Return (X, Y) of the center of cell containing provided text 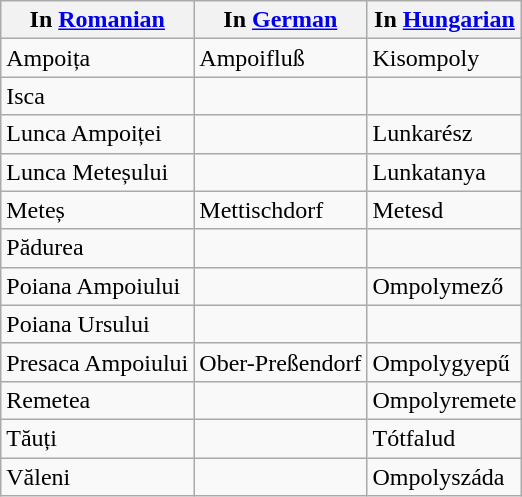
Isca (98, 96)
Ompolymező (444, 286)
Ompolyremete (444, 400)
Ampoifluß (280, 58)
Remetea (98, 400)
Ompolyszáda (444, 477)
Presaca Ampoiului (98, 362)
Lunkarész (444, 134)
Ober-Preßendorf (280, 362)
Ampoița (98, 58)
Văleni (98, 477)
Kisompoly (444, 58)
In Romanian (98, 20)
Pădurea (98, 248)
Poiana Ampoiului (98, 286)
Lunkatanya (444, 172)
In German (280, 20)
Ompolygyepű (444, 362)
In Hungarian (444, 20)
Tótfalud (444, 438)
Meteș (98, 210)
Tăuți (98, 438)
Lunca Ampoiței (98, 134)
Lunca Meteșului (98, 172)
Mettischdorf (280, 210)
Poiana Ursului (98, 324)
Metesd (444, 210)
